For the text-containing cell, return its midpoint in (x, y) coordinate format. 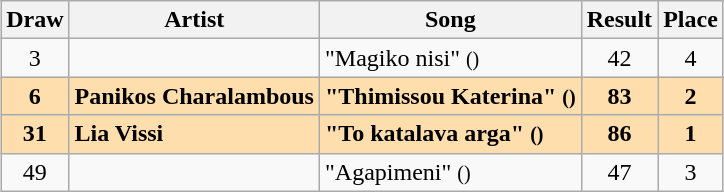
83 (619, 96)
49 (35, 172)
47 (619, 172)
Place (691, 20)
Panikos Charalambous (194, 96)
"To katalava arga" () (450, 134)
1 (691, 134)
Draw (35, 20)
"Agapimeni" () (450, 172)
Artist (194, 20)
86 (619, 134)
Result (619, 20)
31 (35, 134)
4 (691, 58)
6 (35, 96)
2 (691, 96)
"Thimissou Katerina" () (450, 96)
Song (450, 20)
42 (619, 58)
"Magiko nisi" () (450, 58)
Lia Vissi (194, 134)
